For the text-containing cell, return its midpoint in [X, Y] coordinate format. 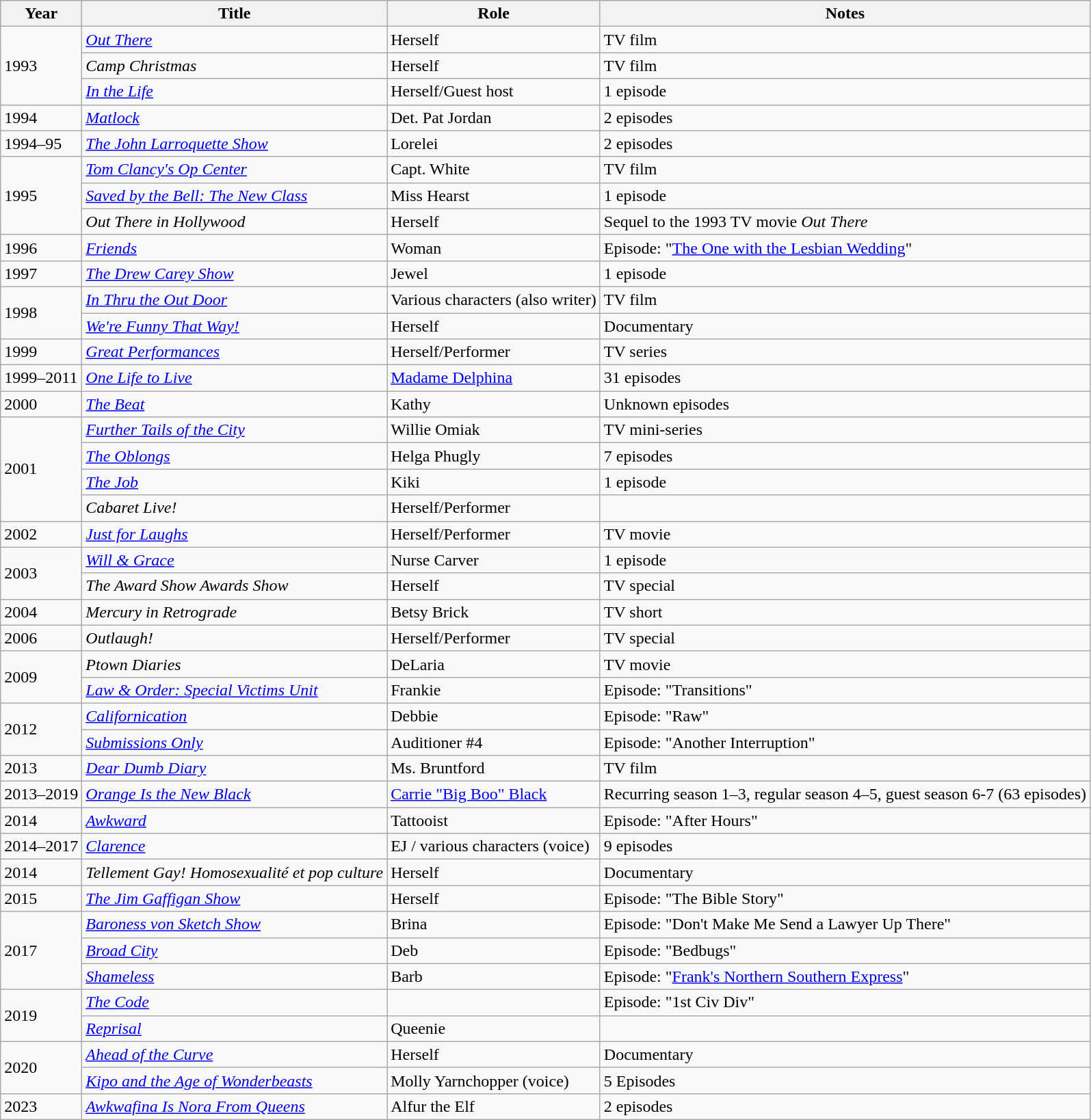
2013 [41, 769]
Kiki [494, 482]
Further Tails of the City [235, 430]
1995 [41, 196]
The Beat [235, 404]
2001 [41, 469]
Ahead of the Curve [235, 1054]
Carrie "Big Boo" Black [494, 795]
Deb [494, 950]
Tom Clancy's Op Center [235, 170]
Tellement Gay! Homosexualité et pop culture [235, 872]
Det. Pat Jordan [494, 118]
Outlaugh! [235, 638]
Great Performances [235, 352]
Ptown Diaries [235, 664]
Miss Hearst [494, 196]
The Drew Carey Show [235, 274]
Clarence [235, 846]
2002 [41, 534]
Submissions Only [235, 742]
Cabaret Live! [235, 508]
1998 [41, 312]
Kipo and the Age of Wonderbeasts [235, 1080]
The Award Show Awards Show [235, 586]
5 Episodes [845, 1080]
7 episodes [845, 456]
Out There in Hollywood [235, 222]
Episode: "Frank's Northern Southern Express" [845, 976]
Law & Order: Special Victims Unit [235, 690]
Tattooist [494, 821]
1994–95 [41, 144]
Broad City [235, 950]
1996 [41, 248]
Episode: "After Hours" [845, 821]
Nurse Carver [494, 560]
Baroness von Sketch Show [235, 924]
Saved by the Bell: The New Class [235, 196]
We're Funny That Way! [235, 326]
Molly Yarnchopper (voice) [494, 1080]
31 episodes [845, 378]
Barb [494, 976]
Helga Phugly [494, 456]
1999–2011 [41, 378]
Recurring season 1–3, regular season 4–5, guest season 6-7 (63 episodes) [845, 795]
TV series [845, 352]
Capt. White [494, 170]
Unknown episodes [845, 404]
One Life to Live [235, 378]
1994 [41, 118]
2012 [41, 729]
Episode: "The One with the Lesbian Wedding" [845, 248]
The Job [235, 482]
2006 [41, 638]
Matlock [235, 118]
TV short [845, 612]
Friends [235, 248]
In the Life [235, 92]
Debbie [494, 716]
Dear Dumb Diary [235, 769]
Lorelei [494, 144]
Mercury in Retrograde [235, 612]
Episode: "Raw" [845, 716]
2003 [41, 573]
The Code [235, 1002]
Auditioner #4 [494, 742]
Just for Laughs [235, 534]
Episode: "Another Interruption" [845, 742]
2004 [41, 612]
Camp Christmas [235, 66]
1997 [41, 274]
Queenie [494, 1028]
Ms. Bruntford [494, 769]
The Oblongs [235, 456]
Role [494, 14]
2017 [41, 950]
Notes [845, 14]
2023 [41, 1106]
Out There [235, 40]
Episode: "Transitions" [845, 690]
2015 [41, 898]
Willie Omiak [494, 430]
1999 [41, 352]
Alfur the Elf [494, 1106]
Episode: "1st Civ Div" [845, 1002]
The John Larroquette Show [235, 144]
2019 [41, 1015]
2013–2019 [41, 795]
Reprisal [235, 1028]
Orange Is the New Black [235, 795]
In Thru the Out Door [235, 299]
Episode: "The Bible Story" [845, 898]
DeLaria [494, 664]
Sequel to the 1993 TV movie Out There [845, 222]
Californication [235, 716]
9 episodes [845, 846]
Frankie [494, 690]
Herself/Guest host [494, 92]
Awkwafina Is Nora From Queens [235, 1106]
Awkward [235, 821]
The Jim Gaffigan Show [235, 898]
Various characters (also writer) [494, 299]
2014–2017 [41, 846]
2000 [41, 404]
2009 [41, 677]
Madame Delphina [494, 378]
1993 [41, 66]
Episode: "Bedbugs" [845, 950]
Brina [494, 924]
2020 [41, 1067]
Will & Grace [235, 560]
Betsy Brick [494, 612]
Episode: "Don't Make Me Send a Lawyer Up There" [845, 924]
Shameless [235, 976]
Jewel [494, 274]
TV mini-series [845, 430]
EJ / various characters (voice) [494, 846]
Year [41, 14]
Title [235, 14]
Kathy [494, 404]
Woman [494, 248]
